Return the (x, y) coordinate for the center point of the cell that contains the specified text.  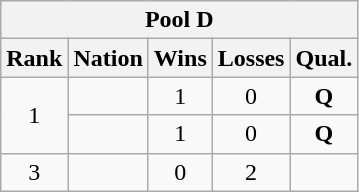
Qual. (324, 58)
Wins (180, 58)
Losses (251, 58)
Pool D (180, 20)
3 (34, 172)
Rank (34, 58)
2 (251, 172)
Nation (108, 58)
